Provide the [X, Y] coordinate of the cell's center where the given text is located.  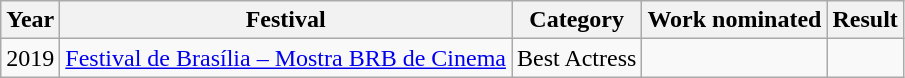
Work nominated [734, 20]
Category [577, 20]
Year [30, 20]
Festival [286, 20]
2019 [30, 58]
Best Actress [577, 58]
Festival de Brasília – Mostra BRB de Cinema [286, 58]
Result [865, 20]
